Locate the cell with the specified text and output its [X, Y] center coordinate. 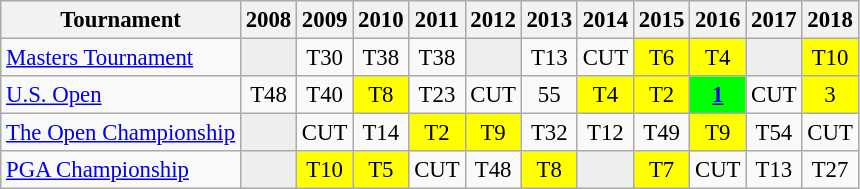
2009 [325, 20]
T12 [605, 133]
U.S. Open [121, 95]
Masters Tournament [121, 58]
2015 [661, 20]
3 [830, 95]
2010 [381, 20]
2016 [718, 20]
T5 [381, 170]
2014 [605, 20]
T14 [381, 133]
T23 [437, 95]
2017 [774, 20]
T27 [830, 170]
The Open Championship [121, 133]
T54 [774, 133]
PGA Championship [121, 170]
T49 [661, 133]
55 [549, 95]
2011 [437, 20]
Tournament [121, 20]
2012 [493, 20]
T32 [549, 133]
T6 [661, 58]
2018 [830, 20]
T40 [325, 95]
T30 [325, 58]
2013 [549, 20]
2008 [268, 20]
1 [718, 95]
T7 [661, 170]
